Determine the [x, y] coordinate at the center of the cell enclosing the given text.  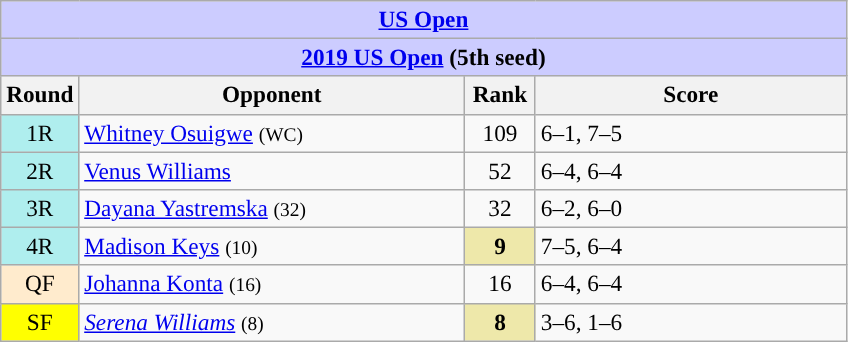
3–6, 1–6 [690, 322]
Round [40, 95]
Score [690, 95]
2019 US Open (5th seed) [424, 57]
Opponent [272, 95]
16 [500, 284]
7–5, 6–4 [690, 246]
Dayana Yastremska (32) [272, 208]
Serena Williams (8) [272, 322]
2R [40, 170]
Venus Williams [272, 170]
8 [500, 322]
6–1, 7–5 [690, 133]
6–2, 6–0 [690, 208]
32 [500, 208]
109 [500, 133]
Rank [500, 95]
Johanna Konta (16) [272, 284]
1R [40, 133]
SF [40, 322]
QF [40, 284]
9 [500, 246]
4R [40, 246]
US Open [424, 19]
Madison Keys (10) [272, 246]
52 [500, 170]
3R [40, 208]
Whitney Osuigwe (WC) [272, 133]
